From the cell containing the given text, extract its center point as [X, Y] coordinate. 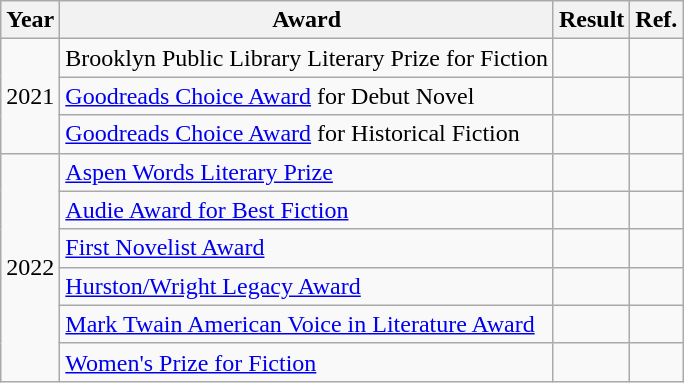
Hurston/Wright Legacy Award [307, 286]
Audie Award for Best Fiction [307, 210]
Award [307, 20]
Aspen Words Literary Prize [307, 172]
Goodreads Choice Award for Debut Novel [307, 96]
Result [591, 20]
2022 [30, 267]
First Novelist Award [307, 248]
Goodreads Choice Award for Historical Fiction [307, 134]
Women's Prize for Fiction [307, 362]
2021 [30, 96]
Ref. [656, 20]
Year [30, 20]
Brooklyn Public Library Literary Prize for Fiction [307, 58]
Mark Twain American Voice in Literature Award [307, 324]
